Return (X, Y) of the center of cell containing provided text 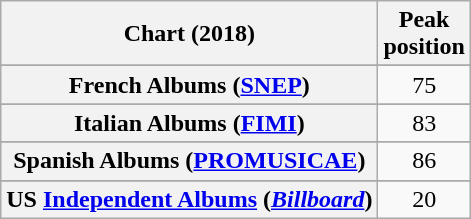
Peakposition (424, 34)
75 (424, 85)
Spanish Albums (PROMUSICAE) (190, 161)
Chart (2018) (190, 34)
86 (424, 161)
83 (424, 123)
French Albums (SNEP) (190, 85)
20 (424, 199)
US Independent Albums (Billboard) (190, 199)
Italian Albums (FIMI) (190, 123)
